Pinpoint the cell where the given text exists, returning its (x, y) midpoint coordinate. 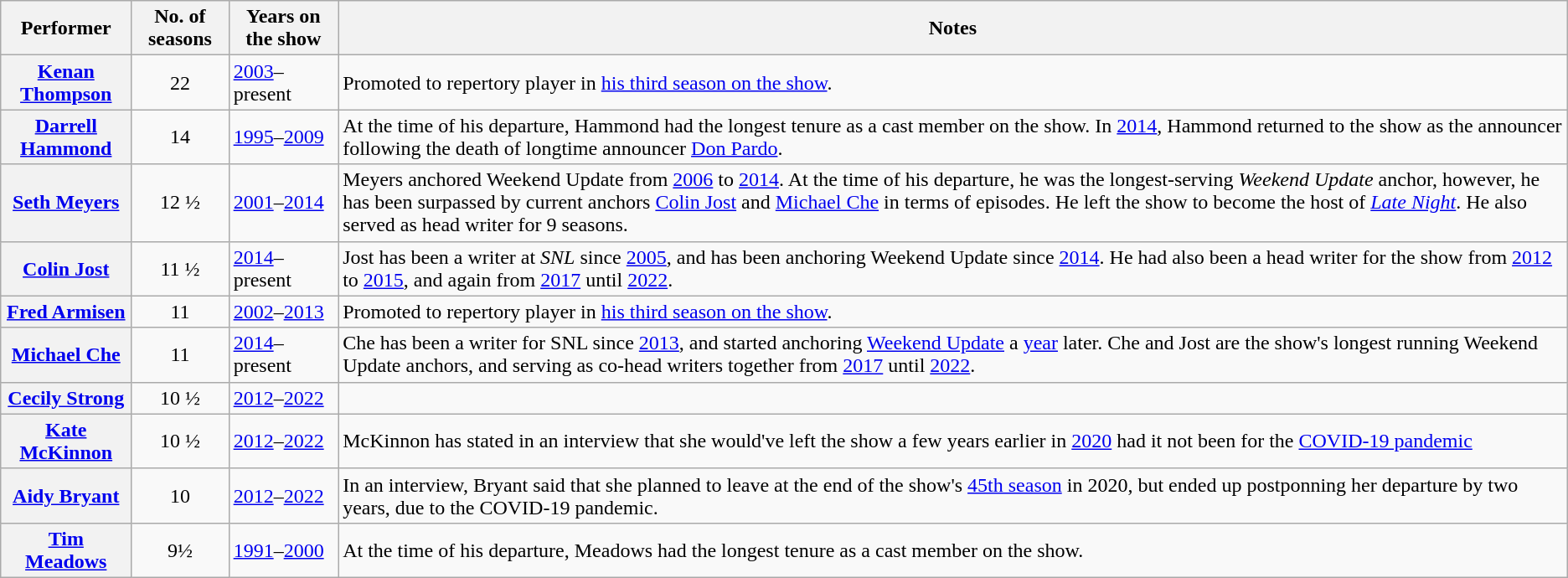
11 ½ (180, 268)
14 (180, 137)
Notes (953, 28)
Seth Meyers (66, 203)
Tim Meadows (66, 550)
Years on the show (283, 28)
2001–2014 (283, 203)
2002–2013 (283, 312)
McKinnon has stated in an interview that she would've left the show a few years earlier in 2020 had it not been for the COVID-19 pandemic (953, 441)
Cecily Strong (66, 398)
Performer (66, 28)
9½ (180, 550)
Kenan Thompson (66, 82)
10 (180, 496)
Aidy Bryant (66, 496)
Michael Che (66, 355)
Kate McKinnon (66, 441)
No. of seasons (180, 28)
1991–2000 (283, 550)
Fred Armisen (66, 312)
At the time of his departure, Meadows had the longest tenure as a cast member on the show. (953, 550)
12 ½ (180, 203)
22 (180, 82)
2003–present (283, 82)
Darrell Hammond (66, 137)
Colin Jost (66, 268)
1995–2009 (283, 137)
